Detect which cell encompasses the target text, then output its [X, Y] center coordinate. 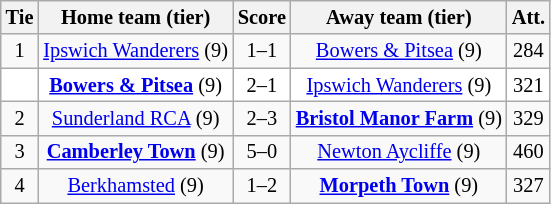
321 [528, 85]
1 [20, 51]
4 [20, 186]
284 [528, 51]
Morpeth Town (9) [399, 186]
2 [20, 118]
Tie [20, 17]
1–2 [262, 186]
Score [262, 17]
Att. [528, 17]
Sunderland RCA (9) [136, 118]
Away team (tier) [399, 17]
Newton Aycliffe (9) [399, 152]
5–0 [262, 152]
329 [528, 118]
2–3 [262, 118]
460 [528, 152]
Bristol Manor Farm (9) [399, 118]
2–1 [262, 85]
1–1 [262, 51]
327 [528, 186]
Berkhamsted (9) [136, 186]
Camberley Town (9) [136, 152]
3 [20, 152]
Home team (tier) [136, 17]
